Determine the [X, Y] coordinate at the center of the cell enclosing the given text.  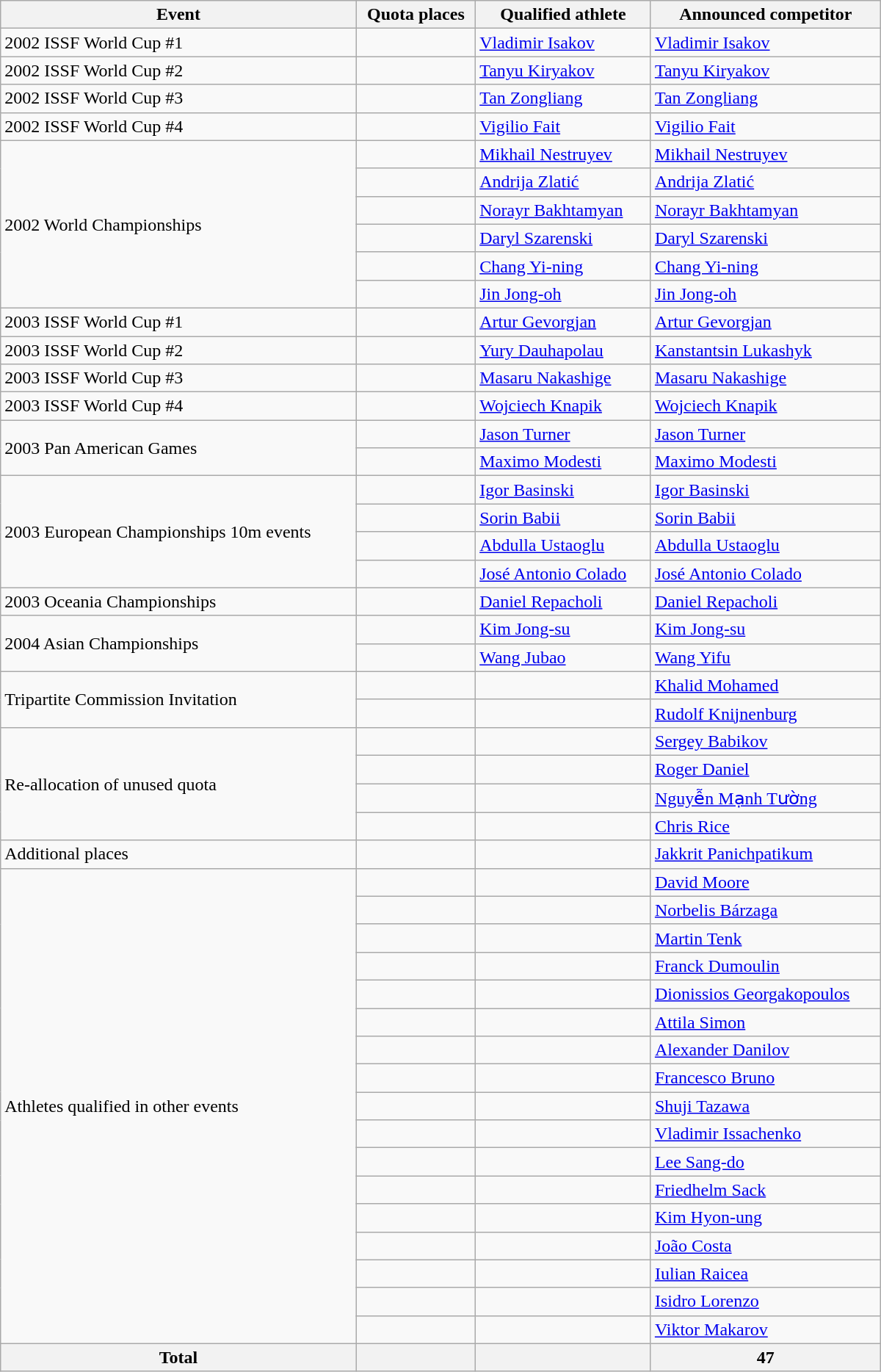
Lee Sang-do [765, 1162]
2004 Asian Championships [178, 643]
Announced competitor [765, 15]
Francesco Bruno [765, 1078]
2003 European Championships 10m events [178, 532]
2003 ISSF World Cup #2 [178, 350]
Additional places [178, 854]
Khalid Mohamed [765, 685]
Iulian Raicea [765, 1274]
2003 Pan American Games [178, 448]
Friedhelm Sack [765, 1190]
Jakkrit Panichpatikum [765, 854]
Chris Rice [765, 826]
2002 World Championships [178, 224]
47 [765, 1357]
Event [178, 15]
João Costa [765, 1246]
2002 ISSF World Cup #3 [178, 98]
Shuji Tazawa [765, 1106]
2003 ISSF World Cup #3 [178, 378]
Total [178, 1357]
Martin Tenk [765, 938]
Attila Simon [765, 1022]
Dionissios Georgakopoulos [765, 994]
Alexander Danilov [765, 1050]
Vladimir Issachenko [765, 1134]
Roger Daniel [765, 769]
Wang Jubao [564, 657]
2002 ISSF World Cup #2 [178, 71]
2003 ISSF World Cup #4 [178, 406]
Qualified athlete [564, 15]
Yury Dauhapolau [564, 350]
Viktor Makarov [765, 1329]
2003 ISSF World Cup #1 [178, 322]
Wang Yifu [765, 657]
Kim Hyon-ung [765, 1218]
Quota places [416, 15]
2002 ISSF World Cup #1 [178, 43]
Kanstantsin Lukashyk [765, 350]
Isidro Lorenzo [765, 1301]
2002 ISSF World Cup #4 [178, 126]
Re-allocation of unused quota [178, 784]
2003 Oceania Championships [178, 602]
Norbelis Bárzaga [765, 910]
Sergey Babikov [765, 741]
Nguyễn Mạnh Tường [765, 798]
Franck Dumoulin [765, 966]
Tripartite Commission Invitation [178, 699]
Athletes qualified in other events [178, 1106]
David Moore [765, 882]
Rudolf Knijnenburg [765, 713]
